Locate the cell with the specified text and output its (x, y) center coordinate. 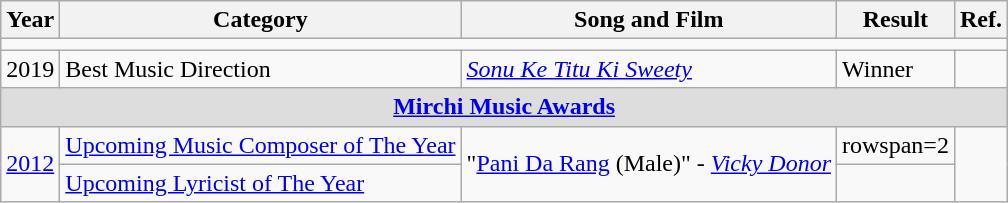
Year (30, 20)
Result (896, 20)
Winner (896, 69)
Upcoming Music Composer of The Year (260, 145)
Category (260, 20)
Sonu Ke Titu Ki Sweety (648, 69)
"Pani Da Rang (Male)" - Vicky Donor (648, 164)
Mirchi Music Awards (504, 107)
2012 (30, 164)
Upcoming Lyricist of The Year (260, 183)
2019 (30, 69)
Ref. (980, 20)
rowspan=2 (896, 145)
Best Music Direction (260, 69)
Song and Film (648, 20)
